From the cell containing the given text, extract its center point as (x, y) coordinate. 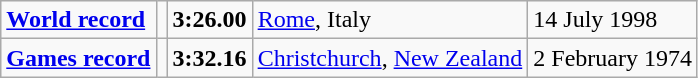
2 February 1974 (613, 58)
Rome, Italy (390, 20)
World record (78, 20)
Christchurch, New Zealand (390, 58)
14 July 1998 (613, 20)
Games record (78, 58)
3:26.00 (210, 20)
3:32.16 (210, 58)
